Detect which cell encompasses the target text, then output its (X, Y) center coordinate. 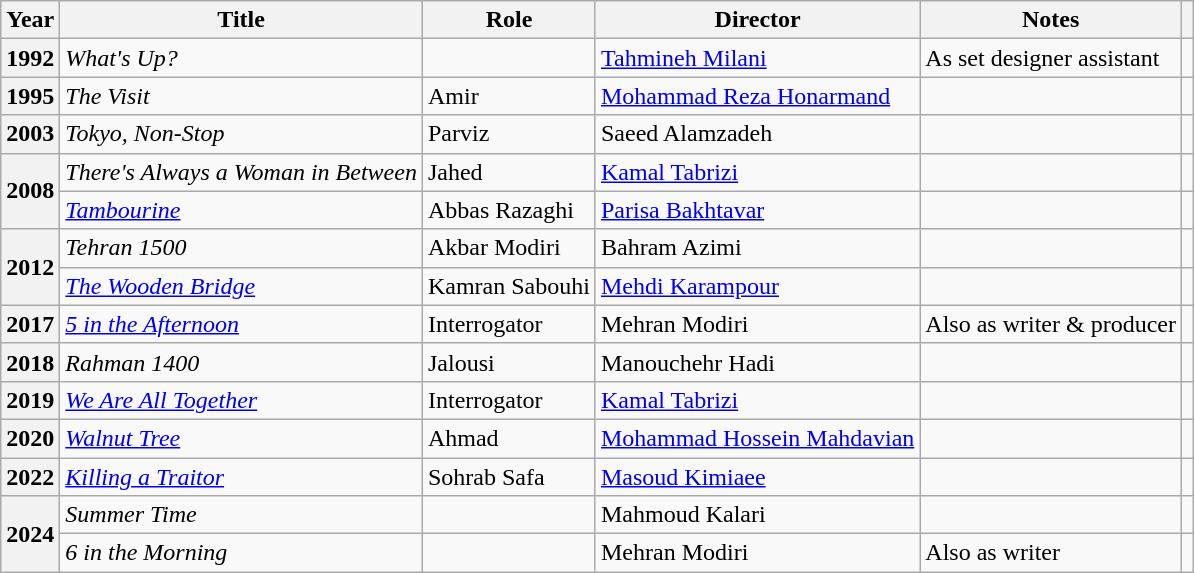
2019 (30, 400)
What's Up? (242, 58)
5 in the Afternoon (242, 324)
2018 (30, 362)
Also as writer (1051, 553)
2012 (30, 267)
We Are All Together (242, 400)
Amir (508, 96)
1995 (30, 96)
Abbas Razaghi (508, 210)
Title (242, 20)
2024 (30, 534)
Director (757, 20)
Saeed Alamzadeh (757, 134)
Parisa Bakhtavar (757, 210)
Mohammad Reza Honarmand (757, 96)
Notes (1051, 20)
Rahman 1400 (242, 362)
2020 (30, 438)
Manouchehr Hadi (757, 362)
Mahmoud Kalari (757, 515)
Masoud Kimiaee (757, 477)
2017 (30, 324)
The Visit (242, 96)
There's Always a Woman in Between (242, 172)
The Wooden Bridge (242, 286)
Year (30, 20)
Mohammad Hossein Mahdavian (757, 438)
2022 (30, 477)
Ahmad (508, 438)
Role (508, 20)
2003 (30, 134)
As set designer assistant (1051, 58)
Tahmineh Milani (757, 58)
Summer Time (242, 515)
Walnut Tree (242, 438)
Jalousi (508, 362)
Jahed (508, 172)
Mehdi Karampour (757, 286)
Bahram Azimi (757, 248)
Parviz (508, 134)
Sohrab Safa (508, 477)
Kamran Sabouhi (508, 286)
Tokyo, Non-Stop (242, 134)
Akbar Modiri (508, 248)
Killing a Traitor (242, 477)
2008 (30, 191)
Tambourine (242, 210)
6 in the Morning (242, 553)
1992 (30, 58)
Tehran 1500 (242, 248)
Also as writer & producer (1051, 324)
